Pinpoint the cell where the given text exists, returning its [x, y] midpoint coordinate. 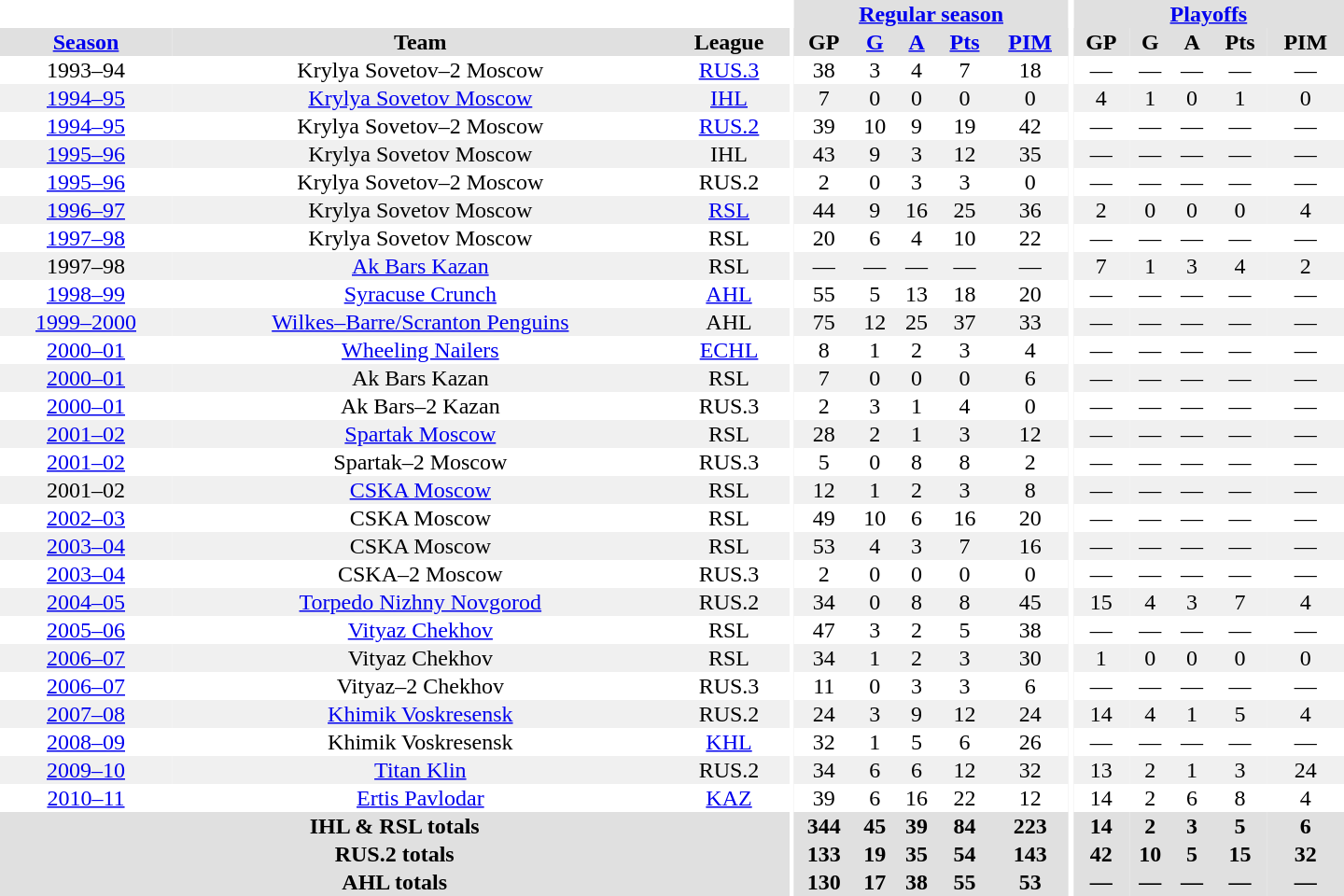
30 [1029, 658]
RUS.2 totals [394, 854]
Syracuse Crunch [420, 294]
AHL totals [394, 882]
54 [964, 854]
Titan Klin [420, 770]
ECHL [730, 350]
League [730, 42]
KAZ [730, 798]
IHL & RSL totals [394, 826]
Vityaz–2 Chekhov [420, 686]
KHL [730, 742]
36 [1029, 210]
2004–05 [86, 602]
11 [823, 686]
Season [86, 42]
133 [823, 854]
Spartak Moscow [420, 434]
CSKA–2 Moscow [420, 574]
75 [823, 322]
49 [823, 518]
44 [823, 210]
Ak Bars–2 Kazan [420, 406]
Torpedo Nizhny Novgorod [420, 602]
Spartak–2 Moscow [420, 462]
2007–08 [86, 714]
Regular season [931, 14]
Wilkes–Barre/Scranton Penguins [420, 322]
1996–97 [86, 210]
2005–06 [86, 630]
28 [823, 434]
26 [1029, 742]
17 [875, 882]
2008–09 [86, 742]
2002–03 [86, 518]
Team [420, 42]
Ertis Pavlodar [420, 798]
37 [964, 322]
33 [1029, 322]
2009–10 [86, 770]
Playoffs [1209, 14]
143 [1029, 854]
1993–94 [86, 70]
1998–99 [86, 294]
43 [823, 154]
Wheeling Nailers [420, 350]
47 [823, 630]
2010–11 [86, 798]
1999–2000 [86, 322]
344 [823, 826]
223 [1029, 826]
84 [964, 826]
130 [823, 882]
